Scan for the cell matching the given text and deliver its (x, y) coordinate at center. 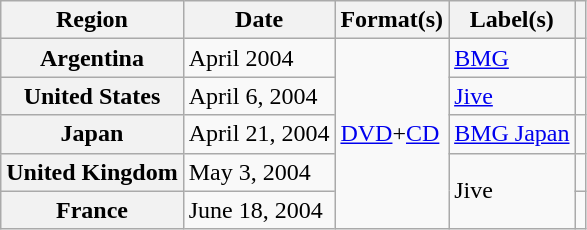
Japan (92, 134)
Format(s) (392, 20)
April 21, 2004 (259, 134)
France (92, 210)
DVD+CD (392, 134)
Argentina (92, 58)
June 18, 2004 (259, 210)
Label(s) (512, 20)
United Kingdom (92, 172)
Region (92, 20)
United States (92, 96)
BMG Japan (512, 134)
May 3, 2004 (259, 172)
BMG (512, 58)
April 2004 (259, 58)
April 6, 2004 (259, 96)
Date (259, 20)
